Determine the (x, y) coordinate at the center of the cell enclosing the given text.  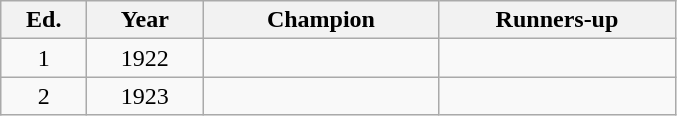
1923 (145, 96)
1 (44, 58)
Runners-up (557, 20)
Ed. (44, 20)
Year (145, 20)
1922 (145, 58)
2 (44, 96)
Champion (321, 20)
